Detect which cell encompasses the target text, then output its [x, y] center coordinate. 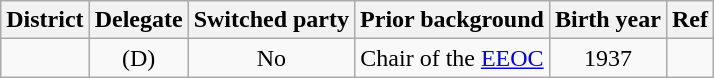
Switched party [271, 20]
1937 [608, 58]
Chair of the EEOC [452, 58]
Birth year [608, 20]
Prior background [452, 20]
No [271, 58]
(D) [138, 58]
Ref [690, 20]
District [45, 20]
Delegate [138, 20]
